Return the [x, y] coordinate for the center point of the cell that contains the specified text.  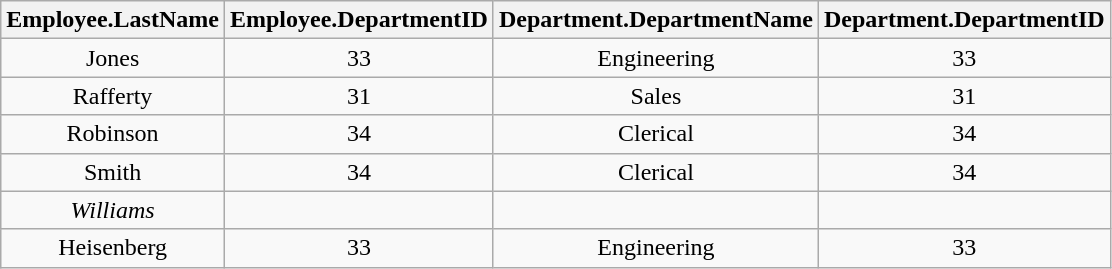
Department.DepartmentName [656, 20]
Robinson [113, 134]
Employee.DepartmentID [358, 20]
Employee.LastName [113, 20]
Williams [113, 210]
Heisenberg [113, 248]
Sales [656, 96]
Jones [113, 58]
Rafferty [113, 96]
Smith [113, 172]
Department.DepartmentID [964, 20]
